Detect which cell encompasses the target text, then output its [X, Y] center coordinate. 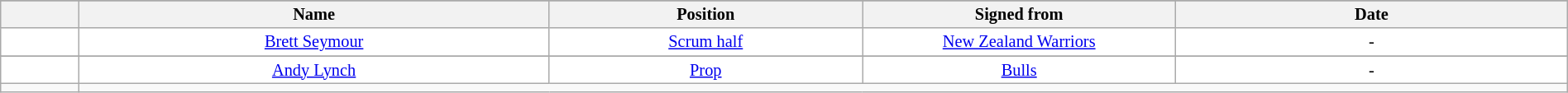
Brett Seymour [313, 42]
New Zealand Warriors [1019, 42]
Andy Lynch [313, 70]
Scrum half [706, 42]
Bulls [1019, 70]
Name [313, 14]
Date [1372, 14]
Signed from [1019, 14]
Prop [706, 70]
Position [706, 14]
